Search for the cell housing the specified text and yield its (x, y) center coordinate. 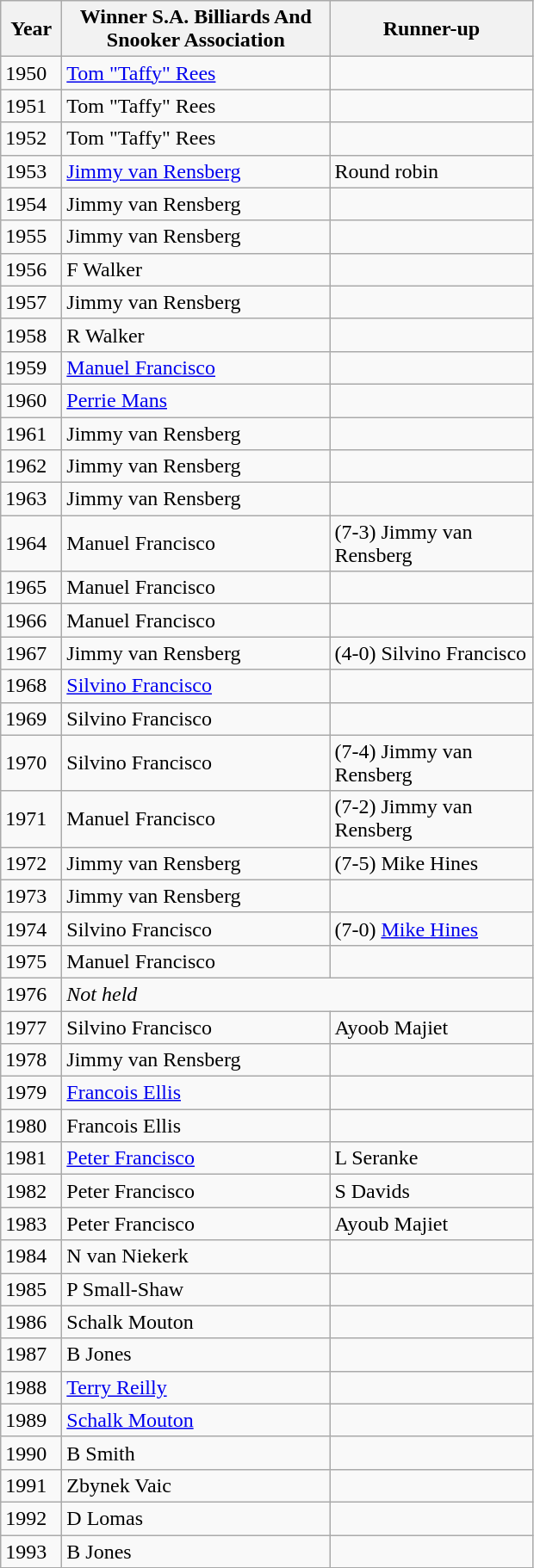
R Walker (196, 335)
1975 (31, 961)
1966 (31, 620)
1964 (31, 544)
1986 (31, 1322)
1978 (31, 1060)
P Small-Shaw (196, 1289)
(7-4) Jimmy van Rensberg (432, 762)
1979 (31, 1093)
Winner S.A. Billiards And Snooker Association (196, 29)
1985 (31, 1289)
1969 (31, 719)
L Seranke (432, 1158)
1974 (31, 929)
(7-3) Jimmy van Rensberg (432, 544)
1977 (31, 1027)
1981 (31, 1158)
F Walker (196, 269)
1963 (31, 499)
1962 (31, 466)
1983 (31, 1224)
Not held (298, 994)
1952 (31, 139)
1989 (31, 1420)
1951 (31, 106)
Zbynek Vaic (196, 1485)
1968 (31, 686)
1950 (31, 73)
(4-0) Silvino Francisco (432, 653)
(7-2) Jimmy van Rensberg (432, 819)
Ayoub Majiet (432, 1224)
1988 (31, 1387)
Runner-up (432, 29)
1960 (31, 400)
1970 (31, 762)
D Lomas (196, 1518)
1961 (31, 433)
1957 (31, 302)
Terry Reilly (196, 1387)
1972 (31, 863)
N van Niekerk (196, 1256)
1980 (31, 1126)
1984 (31, 1256)
S Davids (432, 1191)
Ayoob Majiet (432, 1027)
(7-0) Mike Hines (432, 929)
1991 (31, 1485)
1953 (31, 171)
Perrie Mans (196, 400)
1967 (31, 653)
1973 (31, 896)
1956 (31, 269)
(7-5) Mike Hines (432, 863)
1990 (31, 1453)
1971 (31, 819)
B Smith (196, 1453)
1993 (31, 1552)
1992 (31, 1518)
1976 (31, 994)
1958 (31, 335)
1955 (31, 237)
1982 (31, 1191)
Round robin (432, 171)
1954 (31, 204)
1965 (31, 588)
1959 (31, 367)
1987 (31, 1355)
Year (31, 29)
